Detect which cell encompasses the target text, then output its (X, Y) center coordinate. 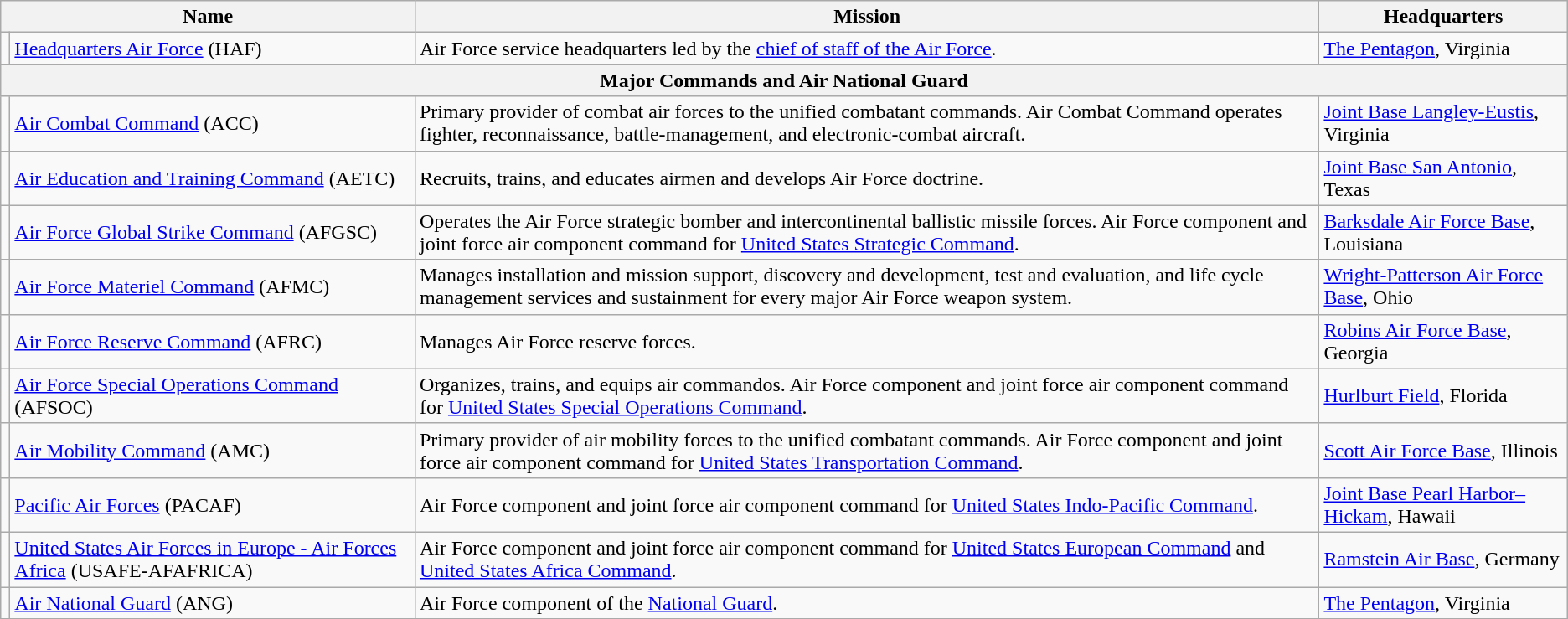
Air Force Special Operations Command (AFSOC) (213, 395)
Air Combat Command (ACC) (213, 124)
Air Mobility Command (AMC) (213, 451)
Name (208, 17)
Joint Base Langley-Eustis, Virginia (1443, 124)
Organizes, trains, and equips air commandos. Air Force component and joint force air component command for United States Special Operations Command. (866, 395)
Pacific Air Forces (PACAF) (213, 504)
Scott Air Force Base, Illinois (1443, 451)
Manages Air Force reserve forces. (866, 342)
Air Force Reserve Command (AFRC) (213, 342)
Air Force component and joint force air component command for United States European Command and United States Africa Command. (866, 560)
Air National Guard (ANG) (213, 602)
United States Air Forces in Europe - Air Forces Africa (USAFE-AFAFRICA) (213, 560)
Air Education and Training Command (AETC) (213, 178)
Barksdale Air Force Base, Louisiana (1443, 233)
Ramstein Air Base, Germany (1443, 560)
Mission (866, 17)
Air Force component of the National Guard. (866, 602)
Robins Air Force Base, Georgia (1443, 342)
Air Force service headquarters led by the chief of staff of the Air Force. (866, 49)
Headquarters (1443, 17)
Air Force component and joint force air component command for United States Indo-Pacific Command. (866, 504)
Major Commands and Air National Guard (784, 80)
Joint Base San Antonio, Texas (1443, 178)
Wright-Patterson Air Force Base, Ohio (1443, 286)
Hurlburt Field, Florida (1443, 395)
Air Force Materiel Command (AFMC) (213, 286)
Joint Base Pearl Harbor–Hickam, Hawaii (1443, 504)
Headquarters Air Force (HAF) (213, 49)
Air Force Global Strike Command (AFGSC) (213, 233)
Recruits, trains, and educates airmen and develops Air Force doctrine. (866, 178)
